From the cell containing the given text, extract its center point as [X, Y] coordinate. 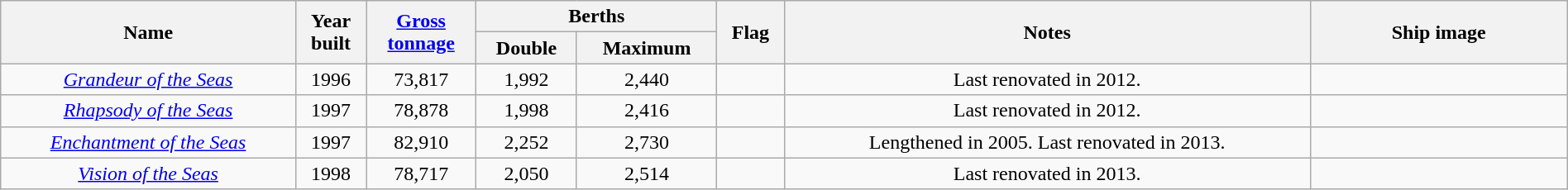
82,910 [422, 142]
Berths [597, 17]
2,514 [647, 173]
1996 [331, 79]
Double [527, 48]
2,440 [647, 79]
Enchantment of the Seas [149, 142]
Grosstonnage [422, 32]
Flag [751, 32]
2,252 [527, 142]
2,416 [647, 111]
Name [149, 32]
1998 [331, 173]
Lengthened in 2005. Last renovated in 2013. [1047, 142]
Grandeur of the Seas [149, 79]
78,878 [422, 111]
2,730 [647, 142]
Notes [1047, 32]
Ship image [1439, 32]
73,817 [422, 79]
2,050 [527, 173]
Last renovated in 2013. [1047, 173]
1,998 [527, 111]
Maximum [647, 48]
Rhapsody of the Seas [149, 111]
78,717 [422, 173]
Yearbuilt [331, 32]
1,992 [527, 79]
Vision of the Seas [149, 173]
